Return the (x, y) coordinate for the center point of the cell that contains the specified text.  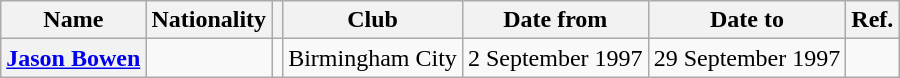
29 September 1997 (747, 58)
Birmingham City (373, 58)
Jason Bowen (74, 58)
Ref. (872, 20)
Date from (555, 20)
Date to (747, 20)
Club (373, 20)
2 September 1997 (555, 58)
Name (74, 20)
Nationality (209, 20)
